Locate the cell with the specified text and output its [X, Y] center coordinate. 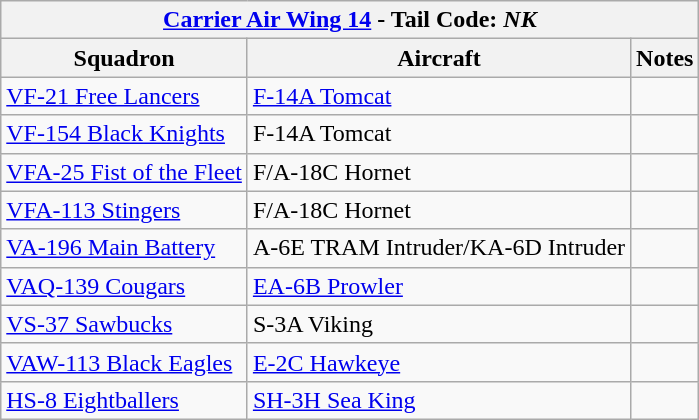
VF-21 Free Lancers [124, 96]
S-3A Viking [438, 324]
EA-6B Prowler [438, 286]
Notes [665, 58]
VAW-113 Black Eagles [124, 362]
VAQ-139 Cougars [124, 286]
SH-3H Sea King [438, 400]
Squadron [124, 58]
VS-37 Sawbucks [124, 324]
VA-196 Main Battery [124, 248]
Carrier Air Wing 14 - Tail Code: NK [350, 20]
E-2C Hawkeye [438, 362]
VFA-113 Stingers [124, 210]
A-6E TRAM Intruder/KA-6D Intruder [438, 248]
Aircraft [438, 58]
VFA-25 Fist of the Fleet [124, 172]
VF-154 Black Knights [124, 134]
HS-8 Eightballers [124, 400]
